Return the (x, y) coordinate for the center point of the cell that contains the specified text.  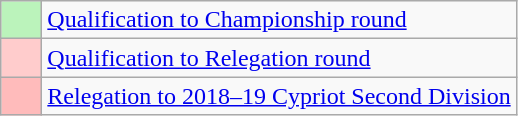
Qualification to Championship round (279, 20)
Qualification to Relegation round (279, 58)
Relegation to 2018–19 Cypriot Second Division (279, 96)
